Detect which cell encompasses the target text, then output its [X, Y] center coordinate. 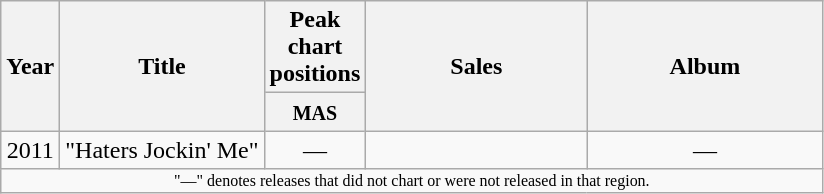
Album [705, 66]
MAS [315, 112]
Sales [476, 66]
"—" denotes releases that did not chart or were not released in that region. [412, 181]
Year [30, 66]
2011 [30, 150]
Peak chart positions [315, 47]
Title [162, 66]
"Haters Jockin' Me" [162, 150]
